Locate the cell with the specified text and output its [X, Y] center coordinate. 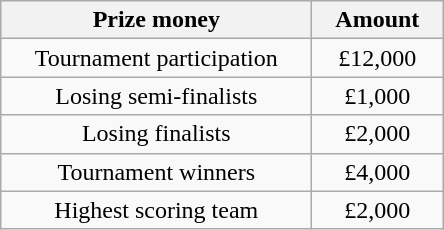
Tournament winners [156, 172]
£12,000 [378, 58]
Tournament participation [156, 58]
Losing finalists [156, 134]
£4,000 [378, 172]
Highest scoring team [156, 210]
£1,000 [378, 96]
Prize money [156, 20]
Amount [378, 20]
Losing semi-finalists [156, 96]
